Detect which cell encompasses the target text, then output its [x, y] center coordinate. 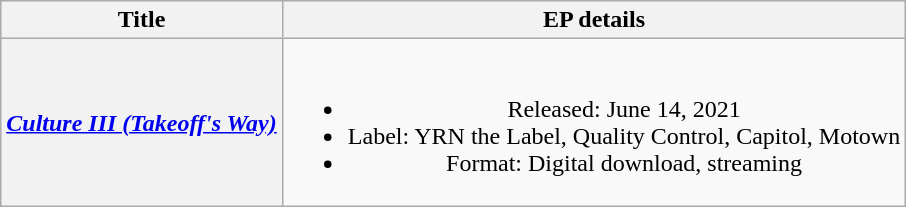
Culture III (Takeoff's Way) [142, 122]
Released: June 14, 2021Label: YRN the Label, Quality Control, Capitol, MotownFormat: Digital download, streaming [594, 122]
Title [142, 20]
EP details [594, 20]
